From the cell containing the given text, extract its center point as (x, y) coordinate. 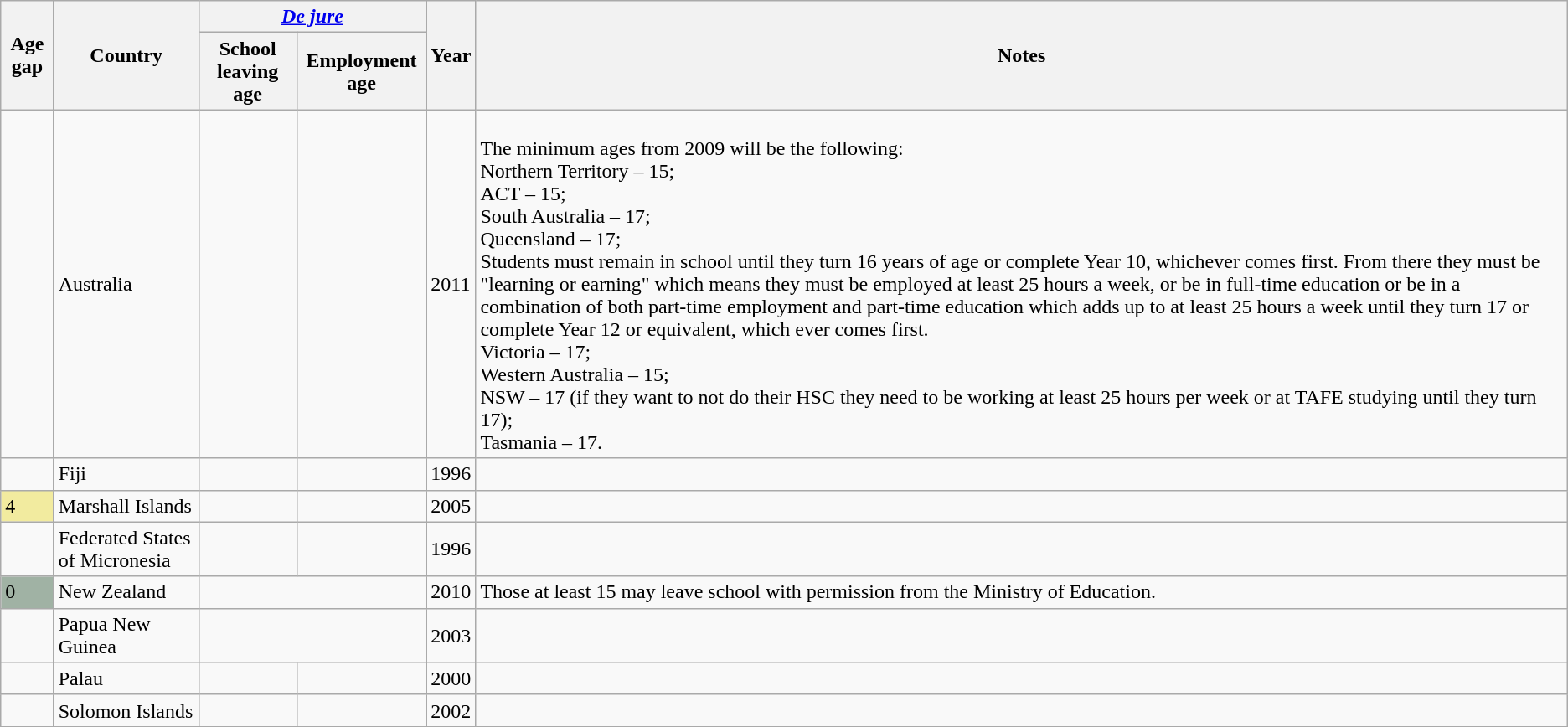
Notes (1022, 55)
De jure (312, 17)
2011 (451, 284)
Marshall Islands (126, 506)
2010 (451, 592)
New Zealand (126, 592)
Year (451, 55)
Papua New Guinea (126, 635)
Federated States of Micronesia (126, 549)
Those at least 15 may leave school with permission from the Ministry of Education. (1022, 592)
2003 (451, 635)
Palau (126, 678)
Employment age (362, 71)
2000 (451, 678)
Solomon Islands (126, 710)
Fiji (126, 474)
2005 (451, 506)
Australia (126, 284)
School leaving age (248, 71)
2002 (451, 710)
Country (126, 55)
0 (27, 592)
4 (27, 506)
Age gap (27, 55)
